Find where the given text appears and provide that cell's center as [X, Y] coordinate. 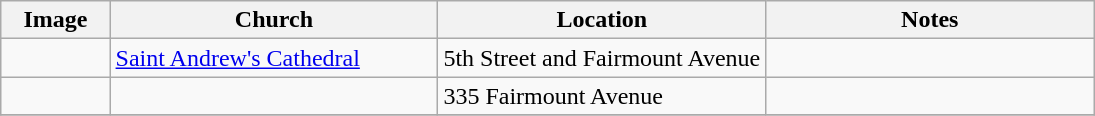
Saint Andrew's Cathedral [274, 58]
5th Street and Fairmount Avenue [602, 58]
Notes [930, 20]
Church [274, 20]
Image [56, 20]
335 Fairmount Avenue [602, 96]
Location [602, 20]
